From the cell containing the given text, extract its center point as [x, y] coordinate. 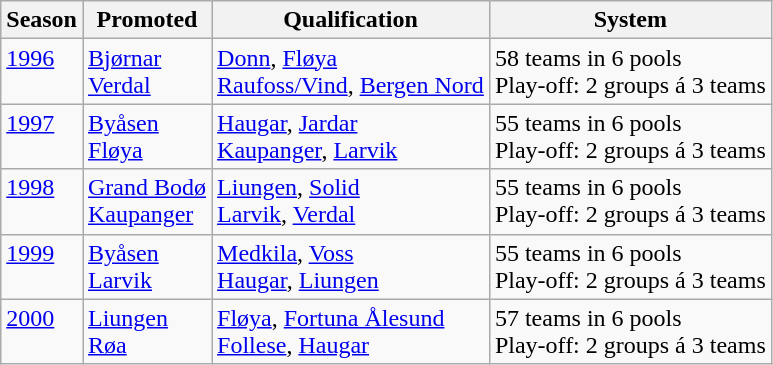
57 teams in 6 poolsPlay-off: 2 groups á 3 teams [630, 332]
Promoted [146, 20]
2000 [42, 332]
1997 [42, 136]
ByåsenLarvik [146, 266]
1999 [42, 266]
Medkila, VossHaugar, Liungen [351, 266]
Haugar, JardarKaupanger, Larvik [351, 136]
Fløya, Fortuna ÅlesundFollese, Haugar [351, 332]
Season [42, 20]
58 teams in 6 poolsPlay-off: 2 groups á 3 teams [630, 72]
LiungenRøa [146, 332]
1998 [42, 202]
Donn, Fløya Raufoss/Vind, Bergen Nord [351, 72]
System [630, 20]
Grand BodøKaupanger [146, 202]
1996 [42, 72]
ByåsenFløya [146, 136]
Qualification [351, 20]
BjørnarVerdal [146, 72]
Liungen, Solid Larvik, Verdal [351, 202]
